Capture the cell that displays the provided text and extract its [x, y] central coordinate. 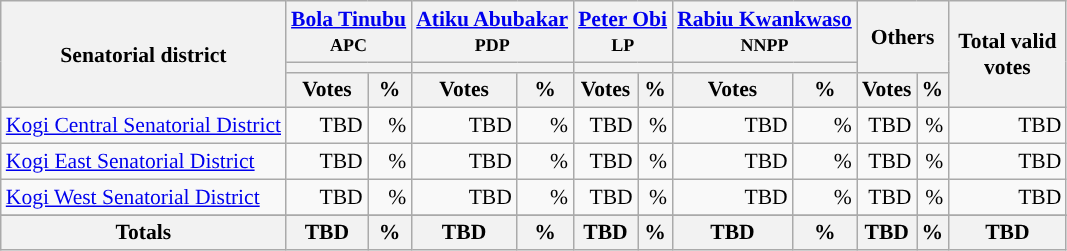
Kogi Central Senatorial District [144, 126]
Total valid votes [1007, 54]
Kogi East Senatorial District [144, 162]
Kogi West Senatorial District [144, 197]
Totals [144, 233]
Atiku AbubakarPDP [492, 32]
Bola TinubuAPC [348, 32]
Others [902, 36]
Senatorial district [144, 54]
Peter ObiLP [622, 32]
Rabiu KwankwasoNNPP [764, 32]
